Search for the cell housing the specified text and yield its [x, y] center coordinate. 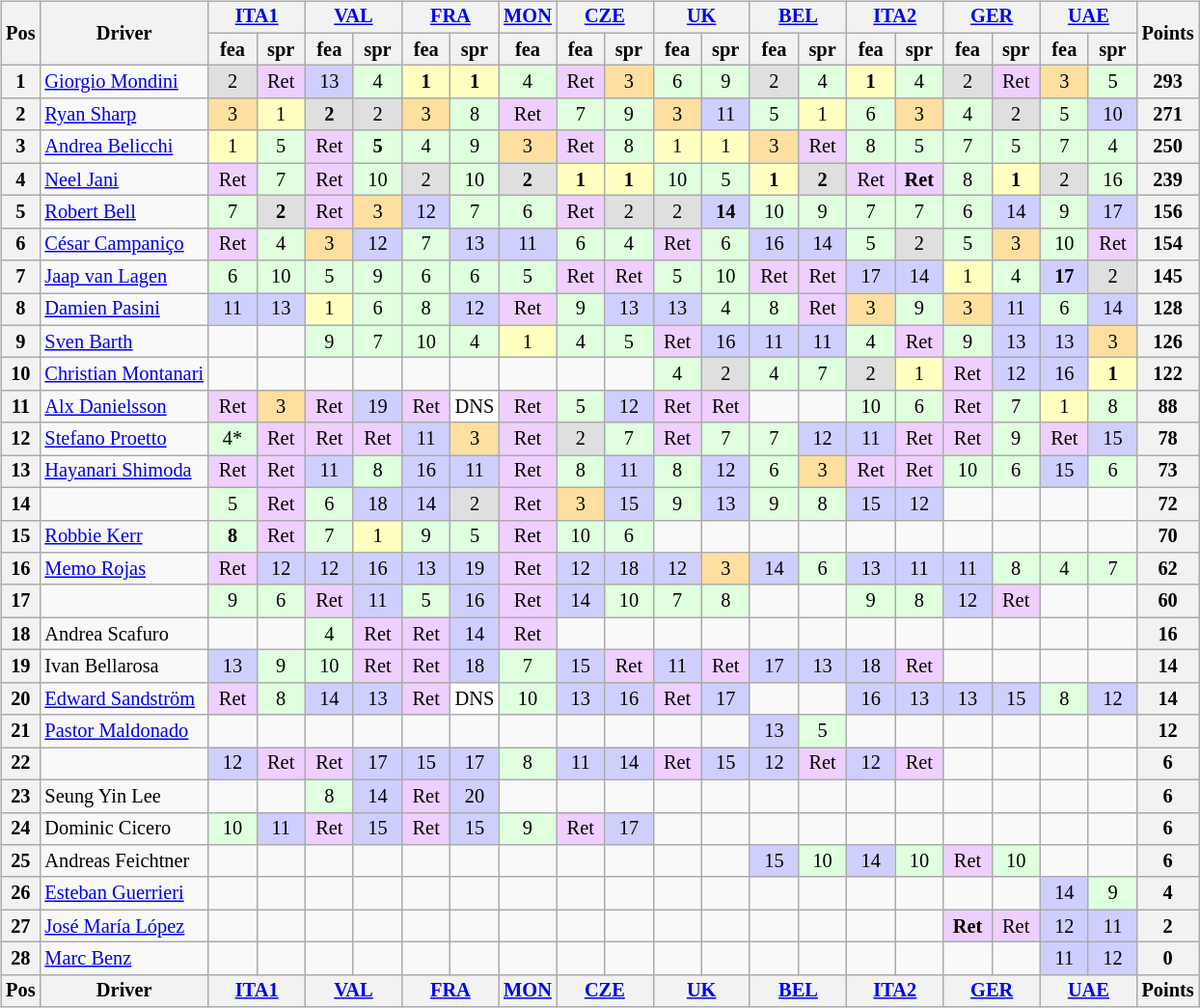
239 [1168, 179]
César Campaniço [123, 244]
Damien Pasini [123, 310]
Pastor Maldonado [123, 731]
Giorgio Mondini [123, 82]
145 [1168, 277]
Robert Bell [123, 212]
Memo Rojas [123, 569]
128 [1168, 310]
24 [20, 829]
22 [20, 764]
José María López [123, 926]
Andreas Feichtner [123, 861]
21 [20, 731]
28 [20, 959]
Ivan Bellarosa [123, 667]
88 [1168, 407]
271 [1168, 115]
Marc Benz [123, 959]
126 [1168, 341]
60 [1168, 601]
Jaap van Lagen [123, 277]
Christian Montanari [123, 374]
27 [20, 926]
156 [1168, 212]
70 [1168, 536]
0 [1168, 959]
Alx Danielsson [123, 407]
154 [1168, 244]
78 [1168, 439]
Dominic Cicero [123, 829]
23 [20, 796]
73 [1168, 472]
293 [1168, 82]
122 [1168, 374]
Robbie Kerr [123, 536]
Edward Sandström [123, 698]
Neel Jani [123, 179]
Seung Yin Lee [123, 796]
250 [1168, 147]
72 [1168, 504]
4* [232, 439]
Stefano Proetto [123, 439]
25 [20, 861]
Sven Barth [123, 341]
Andrea Belicchi [123, 147]
Andrea Scafuro [123, 634]
Hayanari Shimoda [123, 472]
Ryan Sharp [123, 115]
62 [1168, 569]
26 [20, 893]
Esteban Guerrieri [123, 893]
